From the cell containing the given text, extract its center point as [X, Y] coordinate. 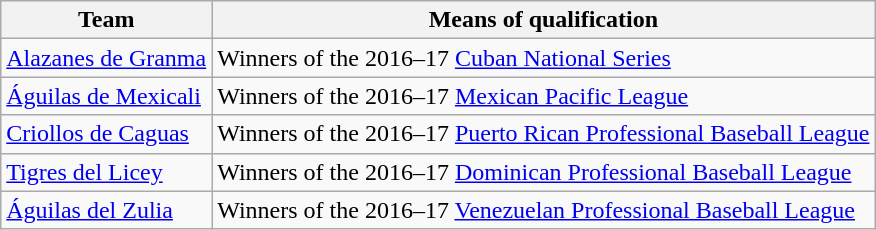
Winners of the 2016–17 Dominican Professional Baseball League [544, 172]
Team [106, 20]
Winners of the 2016–17 Puerto Rican Professional Baseball League [544, 134]
Criollos de Caguas [106, 134]
Winners of the 2016–17 Mexican Pacific League [544, 96]
Means of qualification [544, 20]
Winners of the 2016–17 Cuban National Series [544, 58]
Winners of the 2016–17 Venezuelan Professional Baseball League [544, 210]
Alazanes de Granma [106, 58]
Águilas del Zulia [106, 210]
Tigres del Licey [106, 172]
Águilas de Mexicali [106, 96]
